Output the (x, y) coordinate of the center of the cell containing the given text.  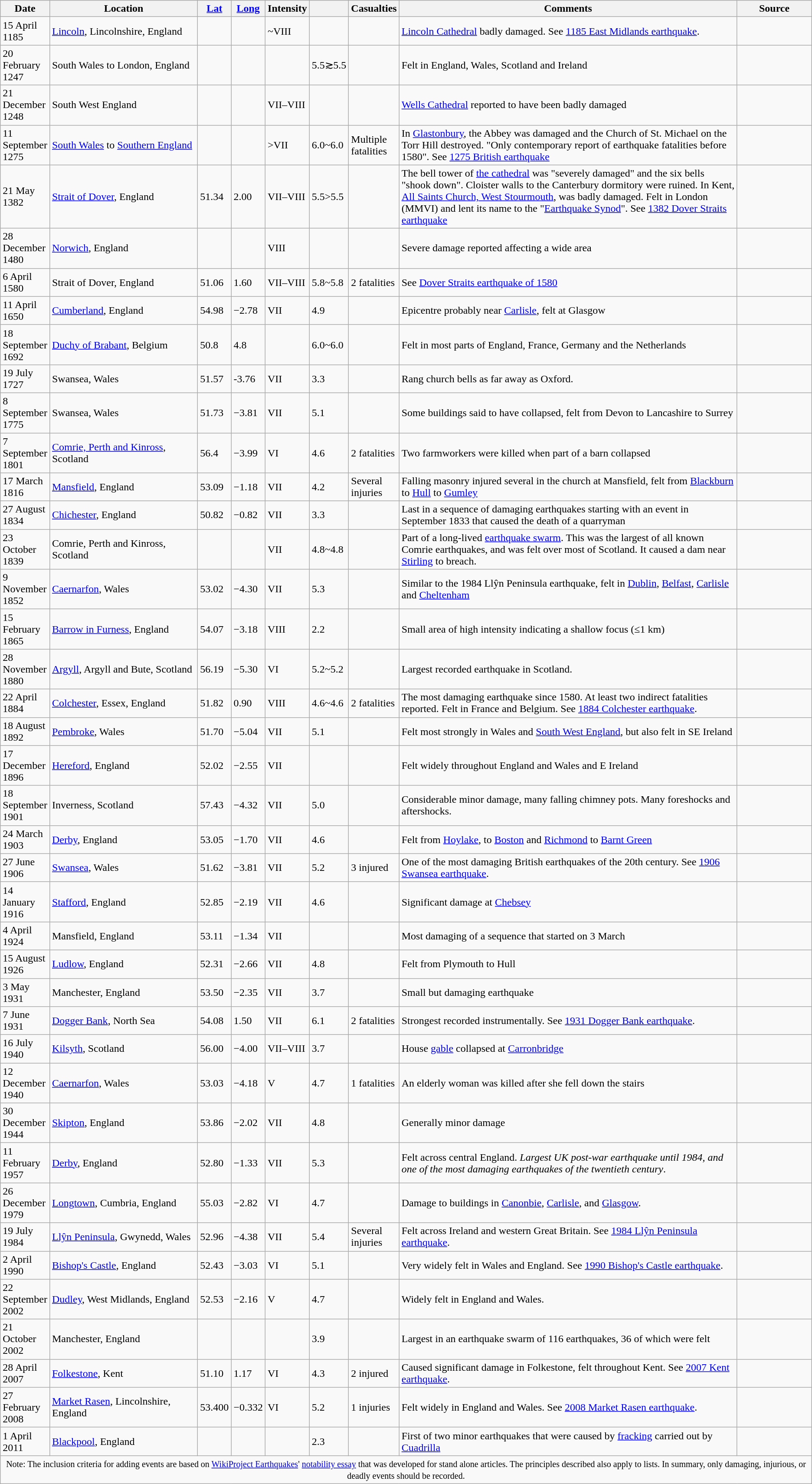
27 August 1834 (25, 515)
Source (774, 9)
3.9 (329, 1339)
52.96 (214, 1237)
4.6~4.6 (329, 703)
8 September 1775 (25, 413)
−5.04 (248, 732)
52.85 (214, 902)
−2.02 (248, 1123)
56.4 (214, 453)
51.57 (214, 378)
Argyll, Argyll and Bute, Scotland (123, 669)
21 October 2002 (25, 1339)
−1.33 (248, 1163)
Very widely felt in Wales and England. See 1990 Bishop's Castle earthquake. (568, 1265)
30 December 1944 (25, 1123)
Ludlow, England (123, 964)
52.80 (214, 1163)
Damage to buildings in Canonbie, Carlisle, and Glasgow. (568, 1203)
Generally minor damage (568, 1123)
18 September 1692 (25, 345)
−2.35 (248, 992)
House gable collapsed at Carronbridge (568, 1049)
9 November 1852 (25, 589)
Skipton, England (123, 1123)
−3.99 (248, 453)
South Wales to Southern England (123, 145)
56.00 (214, 1049)
Rang church bells as far away as Oxford. (568, 378)
11 April 1650 (25, 311)
Felt widely throughout England and Wales and E Ireland (568, 765)
Two farmworkers were killed when part of a barn collapsed (568, 453)
Cumberland, England (123, 311)
Falling masonry injured several in the church at Mansfield, felt from Blackburn to Hull to Gumley (568, 487)
53.11 (214, 936)
0.90 (248, 703)
Lat (214, 9)
7 June 1931 (25, 1021)
−2.16 (248, 1299)
7 September 1801 (25, 453)
23 October 1839 (25, 549)
4.9 (329, 311)
Felt in England, Wales, Scotland and Ireland (568, 65)
−0.332 (248, 1407)
5.5≳5.5 (329, 65)
26 December 1979 (25, 1203)
53.400 (214, 1407)
South Wales to London, England (123, 65)
The most damaging earthquake since 1580. At least two indirect fatalities reported. Felt in France and Belgium. See 1884 Colchester earthquake. (568, 703)
−4.32 (248, 805)
Felt widely in England and Wales. See 2008 Market Rasen earthquake. (568, 1407)
Multiple fatalities (374, 145)
Severe damage reported affecting a wide area (568, 248)
2 April 1990 (25, 1265)
Longtown, Cumbria, England (123, 1203)
12 December 1940 (25, 1083)
−0.82 (248, 515)
Location (123, 9)
Inverness, Scotland (123, 805)
-3.76 (248, 378)
Bishop's Castle, England (123, 1265)
14 January 1916 (25, 902)
Largest recorded earthquake in Scotland. (568, 669)
South West England (123, 105)
Dogger Bank, North Sea (123, 1021)
51.06 (214, 282)
1 injuries (374, 1407)
1.60 (248, 282)
Colchester, Essex, England (123, 703)
53.09 (214, 487)
21 May 1382 (25, 197)
Long (248, 9)
−2.66 (248, 964)
51.10 (214, 1373)
Folkestone, Kent (123, 1373)
Felt across central England. Largest UK post-war earthquake until 1984, and one of the most damaging earthquakes of the twentieth century. (568, 1163)
Kilsyth, Scotland (123, 1049)
−4.18 (248, 1083)
Intensity (288, 9)
2.2 (329, 629)
27 June 1906 (25, 868)
Felt from Plymouth to Hull (568, 964)
An elderly woman was killed after she fell down the stairs (568, 1083)
−2.55 (248, 765)
−2.78 (248, 311)
5.0 (329, 805)
Some buildings said to have collapsed, felt from Devon to Lancashire to Surrey (568, 413)
5.8~5.8 (329, 282)
53.03 (214, 1083)
Felt across Ireland and western Great Britain. See 1984 Llŷn Peninsula earthquake. (568, 1237)
55.03 (214, 1203)
Small but damaging earthquake (568, 992)
4 April 1924 (25, 936)
5.4 (329, 1237)
21 December 1248 (25, 105)
−3.18 (248, 629)
50.82 (214, 515)
51.82 (214, 703)
51.70 (214, 732)
Norwich, England (123, 248)
17 March 1816 (25, 487)
17 December 1896 (25, 765)
19 July 1984 (25, 1237)
Largest in an earthquake swarm of 116 earthquakes, 36 of which were felt (568, 1339)
54.07 (214, 629)
Lincoln, Lincolnshire, England (123, 31)
4.8~4.8 (329, 549)
−1.70 (248, 839)
Lincoln Cathedral badly damaged. See 1185 East Midlands earthquake. (568, 31)
Considerable minor damage, many falling chimney pots. Many foreshocks and aftershocks. (568, 805)
22 April 1884 (25, 703)
−2.19 (248, 902)
51.62 (214, 868)
11 February 1957 (25, 1163)
Chichester, England (123, 515)
One of the most damaging British earthquakes of the 20th century. See 1906 Swansea earthquake. (568, 868)
Date (25, 9)
52.53 (214, 1299)
Stafford, England (123, 902)
Hereford, England (123, 765)
−1.18 (248, 487)
24 March 1903 (25, 839)
3 injured (374, 868)
2.00 (248, 197)
52.43 (214, 1265)
22 September 2002 (25, 1299)
1.17 (248, 1373)
Dudley, West Midlands, England (123, 1299)
Wells Cathedral reported to have been badly damaged (568, 105)
52.02 (214, 765)
−2.82 (248, 1203)
Felt in most parts of England, France, Germany and the Netherlands (568, 345)
15 August 1926 (25, 964)
18 August 1892 (25, 732)
−5.30 (248, 669)
Felt from Hoylake, to Boston and Richmond to Barnt Green (568, 839)
52.31 (214, 964)
18 September 1901 (25, 805)
6.1 (329, 1021)
3 May 1931 (25, 992)
20 February 1247 (25, 65)
27 February 2008 (25, 1407)
28 April 2007 (25, 1373)
28 December 1480 (25, 248)
−3.03 (248, 1265)
Market Rasen, Lincolnshire, England (123, 1407)
4.2 (329, 487)
54.08 (214, 1021)
Strongest recorded instrumentally. See 1931 Dogger Bank earthquake. (568, 1021)
1.50 (248, 1021)
6 April 1580 (25, 282)
1 fatalities (374, 1083)
Epicentre probably near Carlisle, felt at Glasgow (568, 311)
Duchy of Brabant, Belgium (123, 345)
See Dover Straits earthquake of 1580 (568, 282)
16 July 1940 (25, 1049)
53.86 (214, 1123)
−1.34 (248, 936)
Casualties (374, 9)
Comments (568, 9)
Significant damage at Chebsey (568, 902)
54.98 (214, 311)
Felt most strongly in Wales and South West England, but also felt in SE Ireland (568, 732)
Small area of high intensity indicating a shallow focus (≤1 km) (568, 629)
56.19 (214, 669)
2 injured (374, 1373)
Barrow in Furness, England (123, 629)
First of two minor earthquakes that were caused by fracking carried out by Cuadrilla (568, 1441)
Llŷn Peninsula, Gwynedd, Wales (123, 1237)
53.05 (214, 839)
53.50 (214, 992)
Pembroke, Wales (123, 732)
~VIII (288, 31)
−4.30 (248, 589)
53.02 (214, 589)
11 September 1275 (25, 145)
−4.38 (248, 1237)
57.43 (214, 805)
19 July 1727 (25, 378)
4.3 (329, 1373)
Last in a sequence of damaging earthquakes starting with an event in September 1833 that caused the death of a quarryman (568, 515)
50.8 (214, 345)
Similar to the 1984 Llŷn Peninsula earthquake, felt in Dublin, Belfast, Carlisle and Cheltenham (568, 589)
>VII (288, 145)
51.73 (214, 413)
−4.00 (248, 1049)
15 April 1185 (25, 31)
Caused significant damage in Folkestone, felt throughout Kent. See 2007 Kent earthquake. (568, 1373)
28 November 1880 (25, 669)
Most damaging of a sequence that started on 3 March (568, 936)
Widely felt in England and Wales. (568, 1299)
2.3 (329, 1441)
Blackpool, England (123, 1441)
15 February 1865 (25, 629)
1 April 2011 (25, 1441)
5.5>5.5 (329, 197)
51.34 (214, 197)
5.2~5.2 (329, 669)
